Locate the cell with the specified text and output its (X, Y) center coordinate. 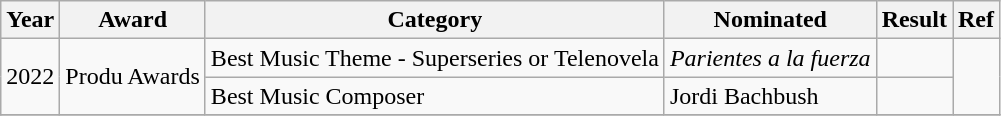
Jordi Bachbush (770, 96)
Year (30, 20)
Nominated (770, 20)
Parientes a la fuerza (770, 58)
Result (914, 20)
Best Music Composer (434, 96)
2022 (30, 77)
Best Music Theme - Superseries or Telenovela (434, 58)
Ref (976, 20)
Award (133, 20)
Category (434, 20)
Produ Awards (133, 77)
